Find where the given text appears and provide that cell's center as (x, y) coordinate. 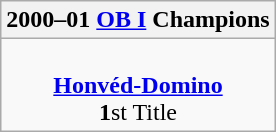
Honvéd-Domino1st Title (138, 85)
2000–01 OB I Champions (138, 20)
